Identify which cell holds the provided text, then report its (x, y) central coordinate. 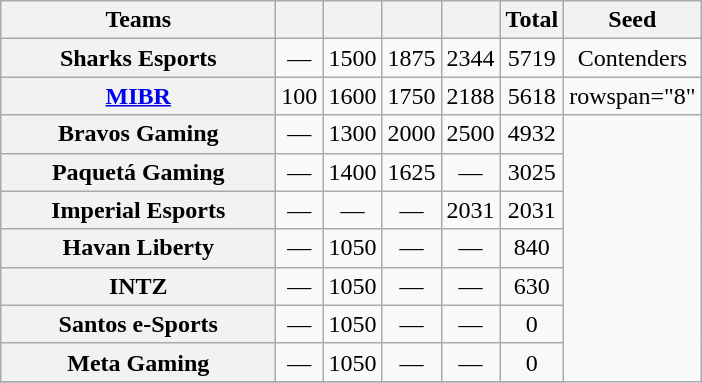
Imperial Esports (138, 210)
INTZ (138, 286)
Teams (138, 20)
Sharks Esports (138, 58)
MIBR (138, 96)
2500 (470, 134)
Paquetá Gaming (138, 172)
4932 (532, 134)
630 (532, 286)
1625 (412, 172)
3025 (532, 172)
2188 (470, 96)
5719 (532, 58)
1300 (352, 134)
840 (532, 248)
Seed (633, 20)
Havan Liberty (138, 248)
Contenders (633, 58)
rowspan="8" (633, 96)
Meta Gaming (138, 362)
Total (532, 20)
1500 (352, 58)
1875 (412, 58)
1400 (352, 172)
2344 (470, 58)
Bravos Gaming (138, 134)
5618 (532, 96)
100 (300, 96)
Santos e-Sports (138, 324)
1750 (412, 96)
2000 (412, 134)
1600 (352, 96)
